For the text-containing cell, return its midpoint in [X, Y] coordinate format. 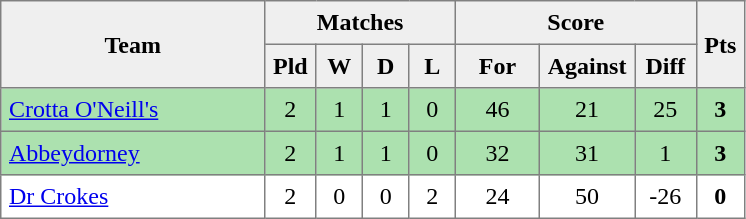
Diff [666, 66]
24 [497, 197]
Crotta O'Neill's [133, 110]
For [497, 66]
W [339, 66]
Against [586, 66]
32 [497, 153]
Abbeydorney [133, 153]
Dr Crokes [133, 197]
Pts [720, 44]
46 [497, 110]
L [432, 66]
Team [133, 44]
-26 [666, 197]
Score [576, 23]
D [385, 66]
Matches [360, 23]
25 [666, 110]
Pld [290, 66]
21 [586, 110]
50 [586, 197]
31 [586, 153]
